Search for the cell housing the specified text and yield its (X, Y) center coordinate. 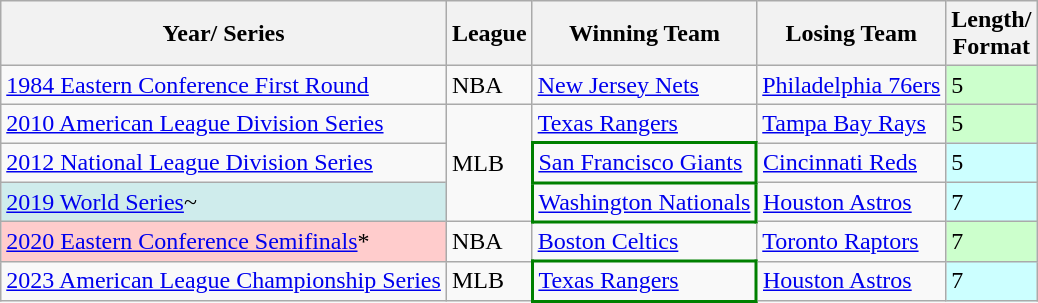
Tampa Bay Rays (852, 124)
New Jersey Nets (644, 85)
2010 American League Division Series (224, 124)
2020 Eastern Conference Semifinals* (224, 242)
Cincinnati Reds (852, 163)
Toronto Raptors (852, 242)
1984 Eastern Conference First Round (224, 85)
Winning Team (644, 34)
Year/ Series (224, 34)
Philadelphia 76ers (852, 85)
League (489, 34)
Losing Team (852, 34)
2023 American League Championship Series (224, 281)
Length/Format (992, 34)
Boston Celtics (644, 242)
2012 National League Division Series (224, 163)
San Francisco Giants (644, 163)
2019 World Series~ (224, 202)
Washington Nationals (644, 202)
